Identify which cell holds the provided text, then report its (X, Y) central coordinate. 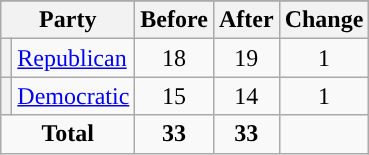
Republican (74, 58)
18 (174, 58)
Total (68, 134)
15 (174, 96)
After (246, 20)
14 (246, 96)
Democratic (74, 96)
Party (68, 20)
19 (246, 58)
Change (324, 20)
Before (174, 20)
